Return the (x, y) coordinate for the center point of the cell that contains the specified text.  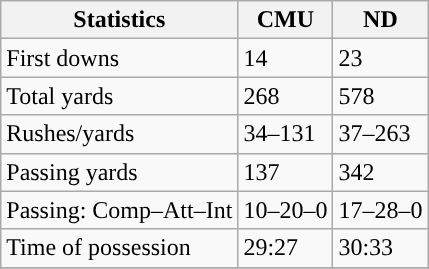
Statistics (120, 20)
ND (380, 20)
578 (380, 96)
CMU (286, 20)
29:27 (286, 248)
37–263 (380, 134)
First downs (120, 58)
23 (380, 58)
Passing yards (120, 172)
17–28–0 (380, 210)
34–131 (286, 134)
268 (286, 96)
342 (380, 172)
137 (286, 172)
Time of possession (120, 248)
Total yards (120, 96)
14 (286, 58)
30:33 (380, 248)
10–20–0 (286, 210)
Passing: Comp–Att–Int (120, 210)
Rushes/yards (120, 134)
